Locate the cell with the specified text and output its (X, Y) center coordinate. 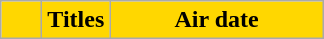
Titles (76, 20)
Air date (217, 20)
